Extract the (x, y) coordinate from the center of the cell holding the provided text.  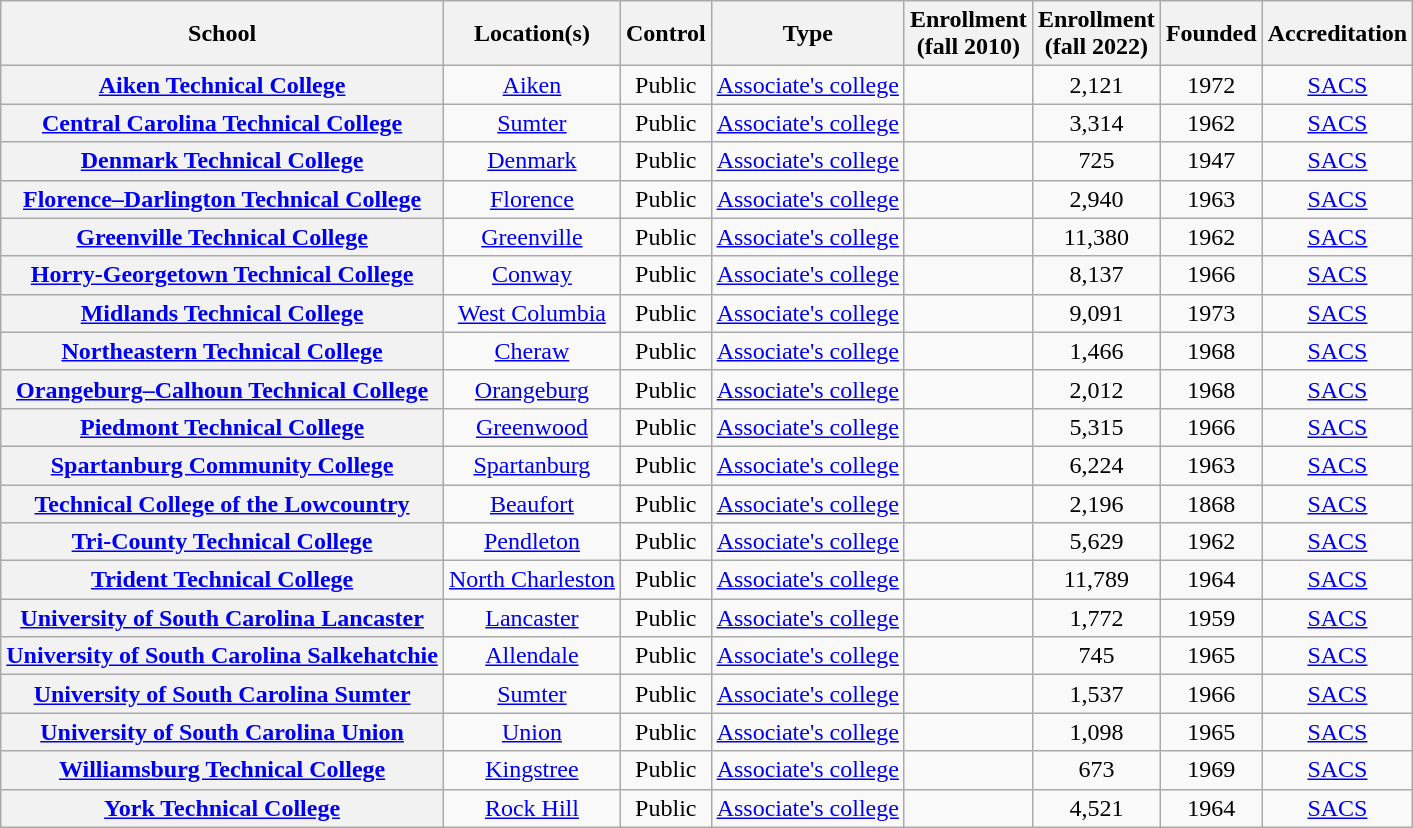
Spartanburg Community College (222, 465)
Orangeburg (532, 389)
Aiken (532, 85)
Greenwood (532, 427)
1,772 (1096, 618)
Founded (1211, 34)
Trident Technical College (222, 580)
Enrollment(fall 2010) (968, 34)
Tri-County Technical College (222, 542)
Union (532, 732)
Type (808, 34)
University of South Carolina Lancaster (222, 618)
Spartanburg (532, 465)
Piedmont Technical College (222, 427)
11,380 (1096, 237)
West Columbia (532, 313)
Kingstree (532, 770)
Beaufort (532, 503)
Northeastern Technical College (222, 351)
673 (1096, 770)
University of South Carolina Salkehatchie (222, 656)
Cheraw (532, 351)
8,137 (1096, 275)
Enrollment(fall 2022) (1096, 34)
1959 (1211, 618)
Conway (532, 275)
745 (1096, 656)
University of South Carolina Sumter (222, 694)
1947 (1211, 161)
Florence–Darlington Technical College (222, 199)
Accreditation (1338, 34)
4,521 (1096, 808)
725 (1096, 161)
Williamsburg Technical College (222, 770)
Technical College of the Lowcountry (222, 503)
1,537 (1096, 694)
North Charleston (532, 580)
1973 (1211, 313)
Rock Hill (532, 808)
Location(s) (532, 34)
2,196 (1096, 503)
Denmark Technical College (222, 161)
Denmark (532, 161)
Control (666, 34)
Allendale (532, 656)
1,466 (1096, 351)
Midlands Technical College (222, 313)
1969 (1211, 770)
1972 (1211, 85)
Horry-Georgetown Technical College (222, 275)
1868 (1211, 503)
Greenville (532, 237)
3,314 (1096, 123)
School (222, 34)
Central Carolina Technical College (222, 123)
5,315 (1096, 427)
Pendleton (532, 542)
11,789 (1096, 580)
1,098 (1096, 732)
Lancaster (532, 618)
5,629 (1096, 542)
Orangeburg–Calhoun Technical College (222, 389)
Aiken Technical College (222, 85)
9,091 (1096, 313)
Florence (532, 199)
2,121 (1096, 85)
6,224 (1096, 465)
University of South Carolina Union (222, 732)
2,940 (1096, 199)
2,012 (1096, 389)
York Technical College (222, 808)
Greenville Technical College (222, 237)
